Extract the [x, y] coordinate from the center of the cell holding the provided text.  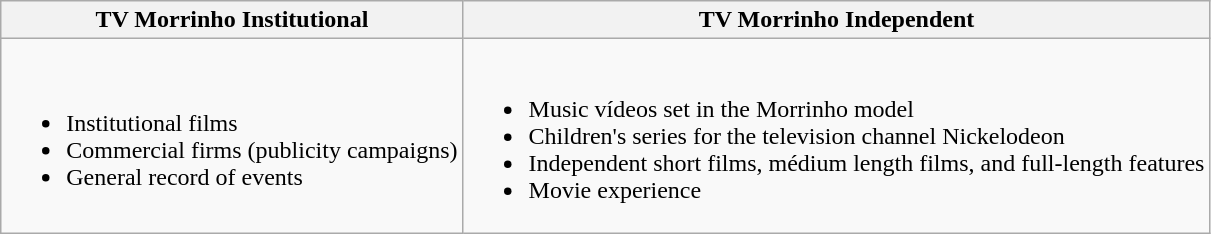
TV Morrinho Independent [836, 20]
Institutional filmsCommercial firms (publicity campaigns)General record of events [232, 136]
TV Morrinho Institutional [232, 20]
